Determine the (x, y) coordinate at the center of the cell enclosing the given text.  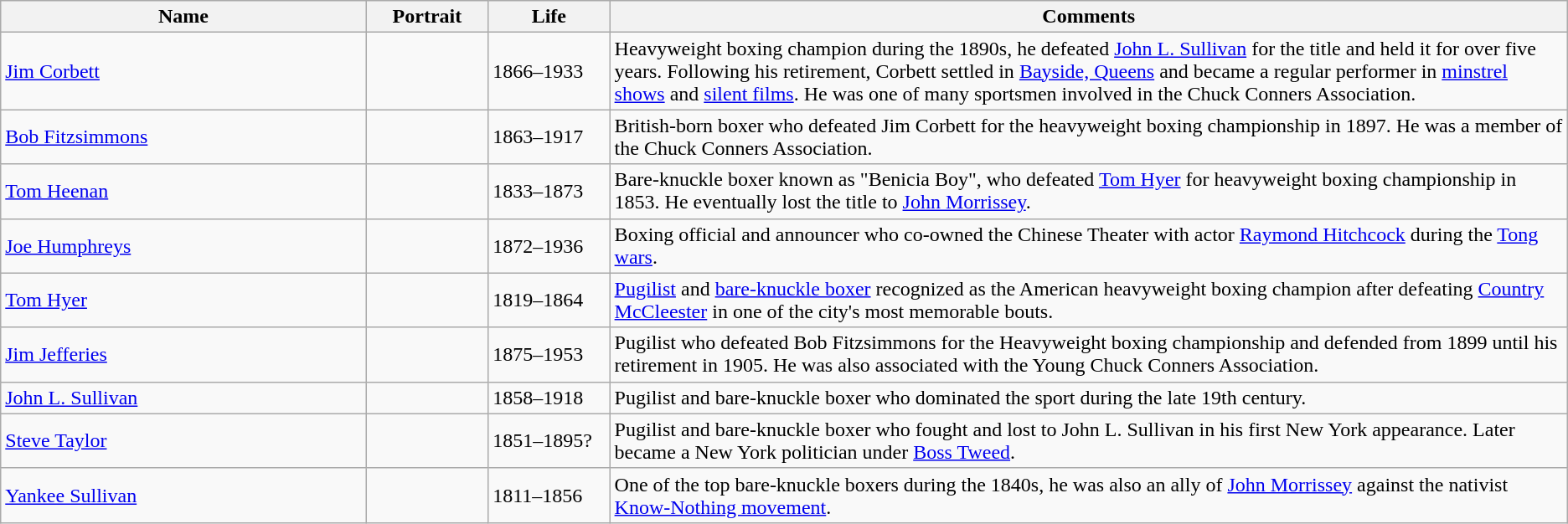
1819–1864 (549, 300)
Jim Corbett (183, 71)
1866–1933 (549, 71)
Portrait (427, 17)
1851–1895? (549, 440)
Pugilist and bare-knuckle boxer who dominated the sport during the late 19th century. (1089, 398)
1811–1856 (549, 496)
John L. Sullivan (183, 398)
Life (549, 17)
British-born boxer who defeated Jim Corbett for the heavyweight boxing championship in 1897. He was a member of the Chuck Conners Association. (1089, 137)
Steve Taylor (183, 440)
Tom Heenan (183, 191)
Jim Jefferies (183, 355)
Comments (1089, 17)
1875–1953 (549, 355)
Joe Humphreys (183, 246)
Bob Fitzsimmons (183, 137)
One of the top bare-knuckle boxers during the 1840s, he was also an ally of John Morrissey against the nativist Know-Nothing movement. (1089, 496)
1863–1917 (549, 137)
1833–1873 (549, 191)
Yankee Sullivan (183, 496)
1858–1918 (549, 398)
Name (183, 17)
Boxing official and announcer who co-owned the Chinese Theater with actor Raymond Hitchcock during the Tong wars. (1089, 246)
1872–1936 (549, 246)
Tom Hyer (183, 300)
